Return the (X, Y) coordinate for the center point of the cell that contains the specified text.  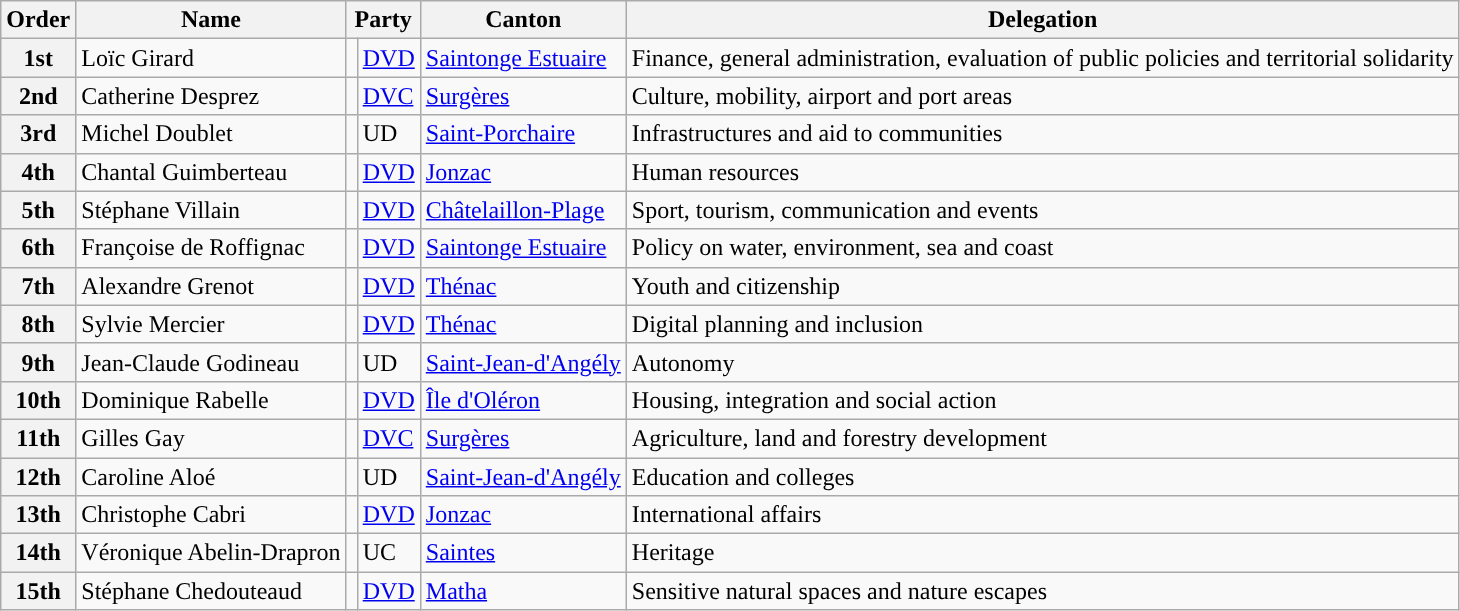
Canton (523, 20)
Caroline Aloé (211, 477)
13th (38, 515)
Human resources (1042, 172)
7th (38, 286)
4th (38, 172)
Autonomy (1042, 362)
Stéphane Villain (211, 210)
Chantal Guimberteau (211, 172)
1st (38, 58)
Dominique Rabelle (211, 400)
Finance, general administration, evaluation of public policies and territorial solidarity (1042, 58)
Christophe Cabri (211, 515)
12th (38, 477)
Stéphane Chedouteaud (211, 591)
9th (38, 362)
Loïc Girard (211, 58)
Michel Doublet (211, 134)
6th (38, 248)
2nd (38, 96)
Education and colleges (1042, 477)
Catherine Desprez (211, 96)
Véronique Abelin-Drapron (211, 553)
5th (38, 210)
Châtelaillon-Plage (523, 210)
Name (211, 20)
Gilles Gay (211, 438)
Saintes (523, 553)
Sylvie Mercier (211, 324)
Saint-Porchaire (523, 134)
Housing, integration and social action (1042, 400)
11th (38, 438)
Delegation (1042, 20)
Françoise de Roffignac (211, 248)
15th (38, 591)
Agriculture, land and forestry development (1042, 438)
Digital planning and inclusion (1042, 324)
14th (38, 553)
3rd (38, 134)
Infrastructures and aid to communities (1042, 134)
Party (383, 20)
Culture, mobility, airport and port areas (1042, 96)
Policy on water, environment, sea and coast (1042, 248)
Heritage (1042, 553)
UC (388, 553)
Order (38, 20)
Alexandre Grenot (211, 286)
Jean-Claude Godineau (211, 362)
8th (38, 324)
Matha (523, 591)
International affairs (1042, 515)
Sensitive natural spaces and nature escapes (1042, 591)
10th (38, 400)
Youth and citizenship (1042, 286)
Sport, tourism, communication and events (1042, 210)
Île d'Oléron (523, 400)
